From the cell containing the given text, extract its center point as (X, Y) coordinate. 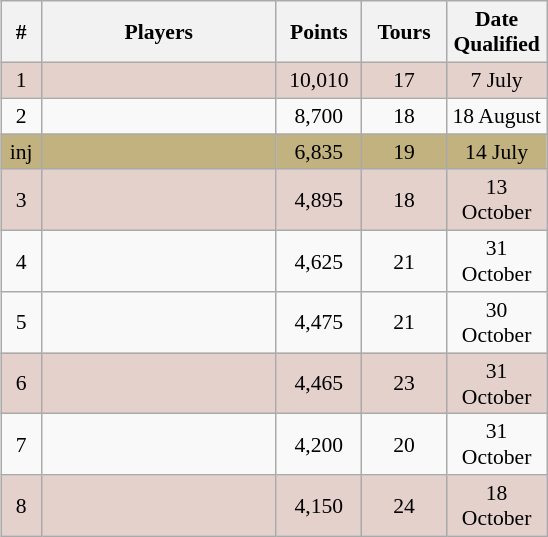
8,700 (318, 116)
5 (21, 322)
7 (21, 444)
8 (21, 506)
1 (21, 80)
4,200 (318, 444)
13 October (497, 200)
4,625 (318, 260)
Points (318, 32)
2 (21, 116)
4,475 (318, 322)
4,150 (318, 506)
10,010 (318, 80)
6 (21, 384)
# (21, 32)
20 (404, 444)
7 July (497, 80)
Tours (404, 32)
3 (21, 200)
14 July (497, 152)
Date Qualified (497, 32)
4 (21, 260)
4,895 (318, 200)
18 August (497, 116)
17 (404, 80)
19 (404, 152)
4,465 (318, 384)
Players (158, 32)
6,835 (318, 152)
inj (21, 152)
24 (404, 506)
18 October (497, 506)
23 (404, 384)
30 October (497, 322)
